Scan for the cell matching the given text and deliver its (x, y) coordinate at center. 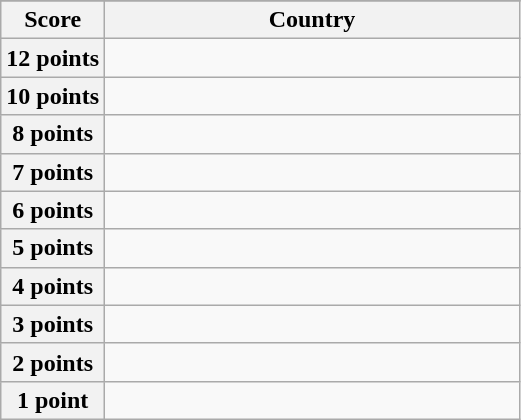
6 points (53, 210)
3 points (53, 324)
8 points (53, 134)
2 points (53, 362)
4 points (53, 286)
Score (53, 20)
10 points (53, 96)
7 points (53, 172)
12 points (53, 58)
1 point (53, 400)
5 points (53, 248)
Country (312, 20)
